Output the [X, Y] coordinate of the center of the cell containing the given text.  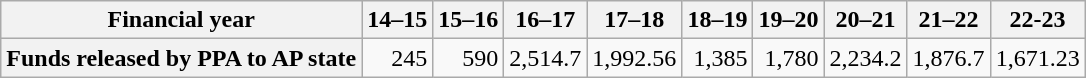
Funds released by PPA to AP state [182, 58]
1,780 [788, 58]
Financial year [182, 20]
20–21 [866, 20]
15–16 [468, 20]
1,385 [718, 58]
22-23 [1038, 20]
21–22 [948, 20]
1,671.23 [1038, 58]
2,514.7 [546, 58]
245 [398, 58]
19–20 [788, 20]
17–18 [634, 20]
16–17 [546, 20]
590 [468, 58]
2,234.2 [866, 58]
18–19 [718, 20]
14–15 [398, 20]
1,992.56 [634, 58]
1,876.7 [948, 58]
